Output the [X, Y] coordinate of the center of the cell containing the given text.  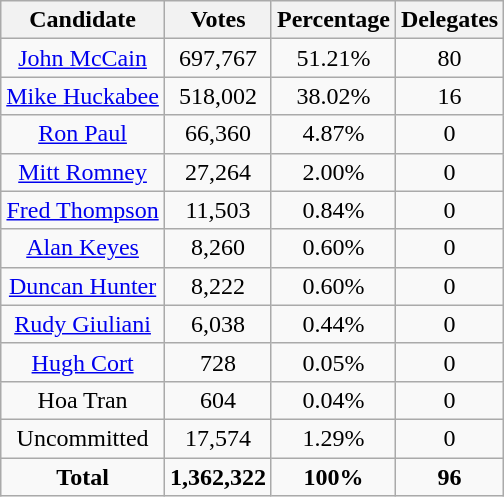
4.87% [333, 134]
17,574 [218, 438]
38.02% [333, 96]
Uncommitted [83, 438]
697,767 [218, 58]
Rudy Giuliani [83, 324]
1,362,322 [218, 477]
Delegates [449, 20]
Total [83, 477]
Percentage [333, 20]
8,260 [218, 248]
Duncan Hunter [83, 286]
66,360 [218, 134]
0.04% [333, 400]
1.29% [333, 438]
8,222 [218, 286]
Votes [218, 20]
604 [218, 400]
518,002 [218, 96]
Hoa Tran [83, 400]
0.44% [333, 324]
0.05% [333, 362]
Candidate [83, 20]
96 [449, 477]
6,038 [218, 324]
27,264 [218, 172]
Mike Huckabee [83, 96]
John McCain [83, 58]
2.00% [333, 172]
Mitt Romney [83, 172]
11,503 [218, 210]
51.21% [333, 58]
Fred Thompson [83, 210]
Hugh Cort [83, 362]
Alan Keyes [83, 248]
0.84% [333, 210]
728 [218, 362]
100% [333, 477]
16 [449, 96]
80 [449, 58]
Ron Paul [83, 134]
